Capture the cell that displays the provided text and extract its (X, Y) central coordinate. 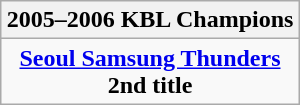
Seoul Samsung Thunders2nd title (150, 72)
2005–2006 KBL Champions (150, 20)
